Identify which cell holds the provided text, then report its (X, Y) central coordinate. 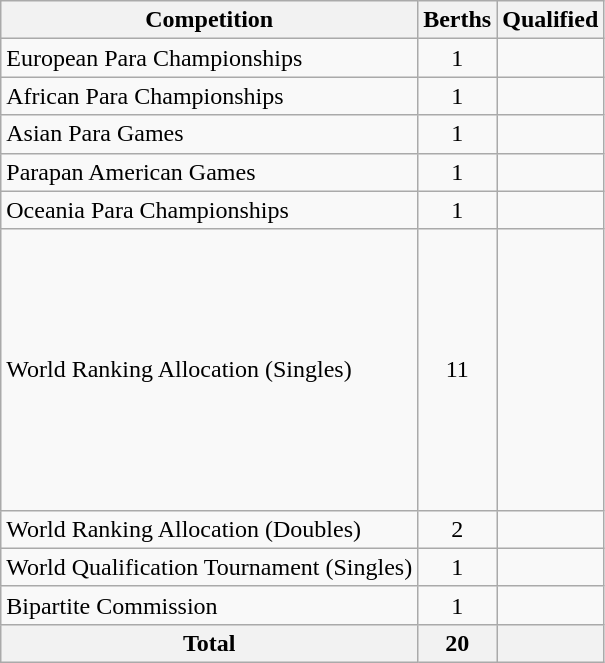
Berths (458, 20)
World Ranking Allocation (Doubles) (210, 529)
World Ranking Allocation (Singles) (210, 370)
Competition (210, 20)
African Para Championships (210, 96)
Bipartite Commission (210, 605)
Oceania Para Championships (210, 210)
11 (458, 370)
Parapan American Games (210, 172)
World Qualification Tournament (Singles) (210, 567)
Asian Para Games (210, 134)
Total (210, 643)
European Para Championships (210, 58)
Qualified (550, 20)
20 (458, 643)
2 (458, 529)
